Identify which cell holds the provided text, then report its (x, y) central coordinate. 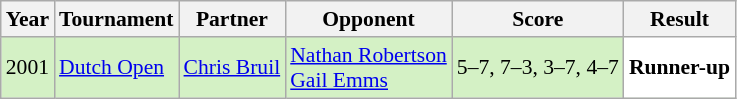
Tournament (116, 19)
2001 (28, 68)
Nathan Robertson Gail Emms (368, 68)
Year (28, 19)
Score (538, 19)
Chris Bruil (232, 68)
5–7, 7–3, 3–7, 4–7 (538, 68)
Opponent (368, 19)
Result (680, 19)
Partner (232, 19)
Dutch Open (116, 68)
Runner-up (680, 68)
